Find where the given text appears and provide that cell's center as (X, Y) coordinate. 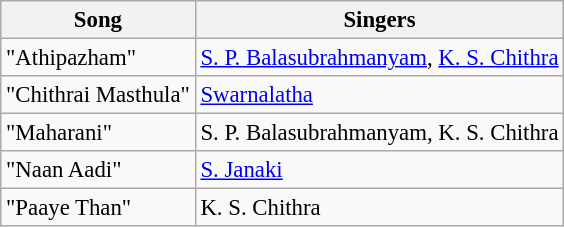
Song (98, 20)
Swarnalatha (380, 95)
"Athipazham" (98, 58)
"Maharani" (98, 133)
K. S. Chithra (380, 208)
"Paaye Than" (98, 208)
"Chithrai Masthula" (98, 95)
"Naan Aadi" (98, 170)
Singers (380, 20)
S. Janaki (380, 170)
